Extract the (X, Y) coordinate from the center of the cell holding the provided text.  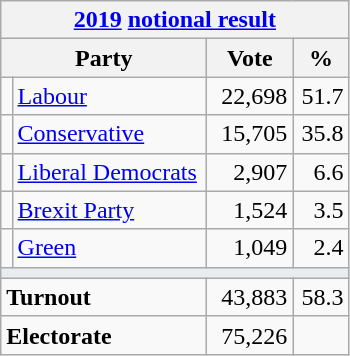
Labour (110, 96)
22,698 (250, 96)
75,226 (250, 335)
15,705 (250, 134)
Brexit Party (110, 210)
Conservative (110, 134)
Party (104, 58)
6.6 (321, 172)
35.8 (321, 134)
3.5 (321, 210)
Green (110, 248)
2.4 (321, 248)
Vote (250, 58)
51.7 (321, 96)
1,049 (250, 248)
% (321, 58)
43,883 (250, 297)
2019 notional result (175, 20)
2,907 (250, 172)
58.3 (321, 297)
Liberal Democrats (110, 172)
Turnout (104, 297)
Electorate (104, 335)
1,524 (250, 210)
